Identify which cell holds the provided text, then report its (X, Y) central coordinate. 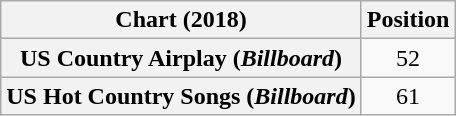
Position (408, 20)
61 (408, 96)
52 (408, 58)
Chart (2018) (181, 20)
US Hot Country Songs (Billboard) (181, 96)
US Country Airplay (Billboard) (181, 58)
